For the text-containing cell, return its midpoint in (x, y) coordinate format. 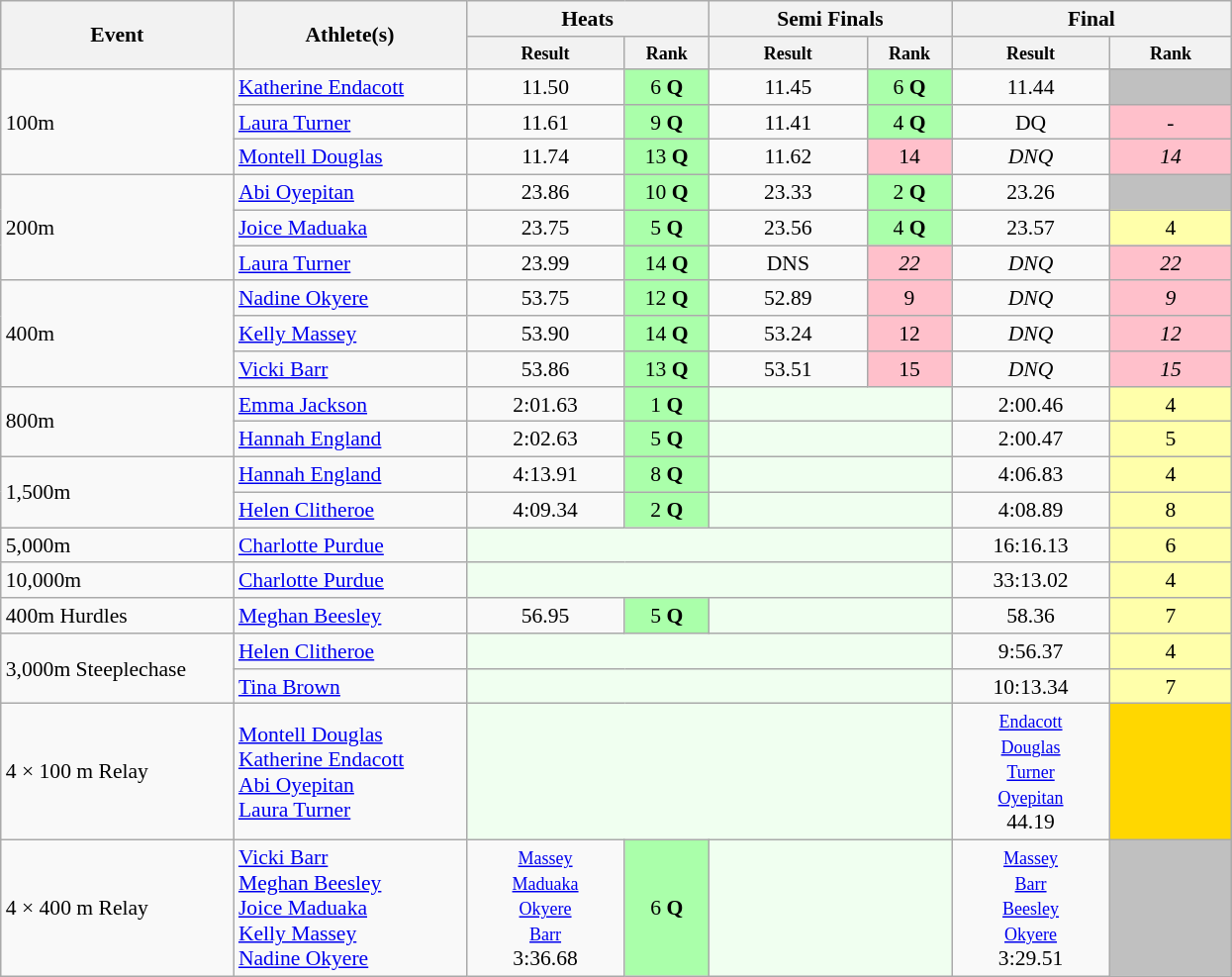
8 (1172, 510)
11.44 (1031, 87)
4 × 400 m Relay (117, 909)
Vicki BarrMeghan BeesleyJoice MaduakaKelly MasseyNadine Okyere (350, 909)
EndacottDouglasTurnerOyepitan44.19 (1031, 772)
11.61 (545, 123)
56.95 (545, 616)
1,500m (117, 493)
DQ (1031, 123)
9 Q (667, 123)
Emma Jackson (350, 405)
Kelly Massey (350, 334)
53.86 (545, 369)
Montell Douglas (350, 157)
4:06.83 (1031, 475)
800m (117, 422)
11.50 (545, 87)
11.62 (788, 157)
10,000m (117, 581)
23.26 (1031, 193)
2:02.63 (545, 440)
1 Q (667, 405)
Nadine Okyere (350, 299)
200m (117, 228)
16:16.13 (1031, 545)
12 Q (667, 299)
11.74 (545, 157)
4 × 100 m Relay (117, 772)
53.51 (788, 369)
Tina Brown (350, 687)
23.57 (1031, 228)
MasseyMaduakaOkyereBarr3:36.68 (545, 909)
MasseyBarrBeesleyOkyere3:29.51 (1031, 909)
Vicki Barr (350, 369)
10:13.34 (1031, 687)
6 (1172, 545)
5,000m (117, 545)
- (1172, 123)
Meghan Beesley (350, 616)
23.56 (788, 228)
8 Q (667, 475)
4:08.89 (1031, 510)
58.36 (1031, 616)
2:00.47 (1031, 440)
4:13.91 (545, 475)
Montell DouglasKatherine EndacottAbi OyepitanLaura Turner (350, 772)
Final (1092, 19)
Event (117, 36)
4:09.34 (545, 510)
33:13.02 (1031, 581)
53.24 (788, 334)
23.99 (545, 263)
400m (117, 335)
11.41 (788, 123)
10 Q (667, 193)
11.45 (788, 87)
53.75 (545, 299)
23.86 (545, 193)
DNS (788, 263)
Abi Oyepitan (350, 193)
52.89 (788, 299)
Semi Finals (829, 19)
9:56.37 (1031, 651)
Heats (588, 19)
2:00.46 (1031, 405)
5 (1172, 440)
Katherine Endacott (350, 87)
2:01.63 (545, 405)
3,000m Steeplechase (117, 669)
53.90 (545, 334)
Athlete(s) (350, 36)
100m (117, 123)
23.33 (788, 193)
400m Hurdles (117, 616)
23.75 (545, 228)
Joice Maduaka (350, 228)
